Output the [x, y] coordinate of the center of the cell containing the given text.  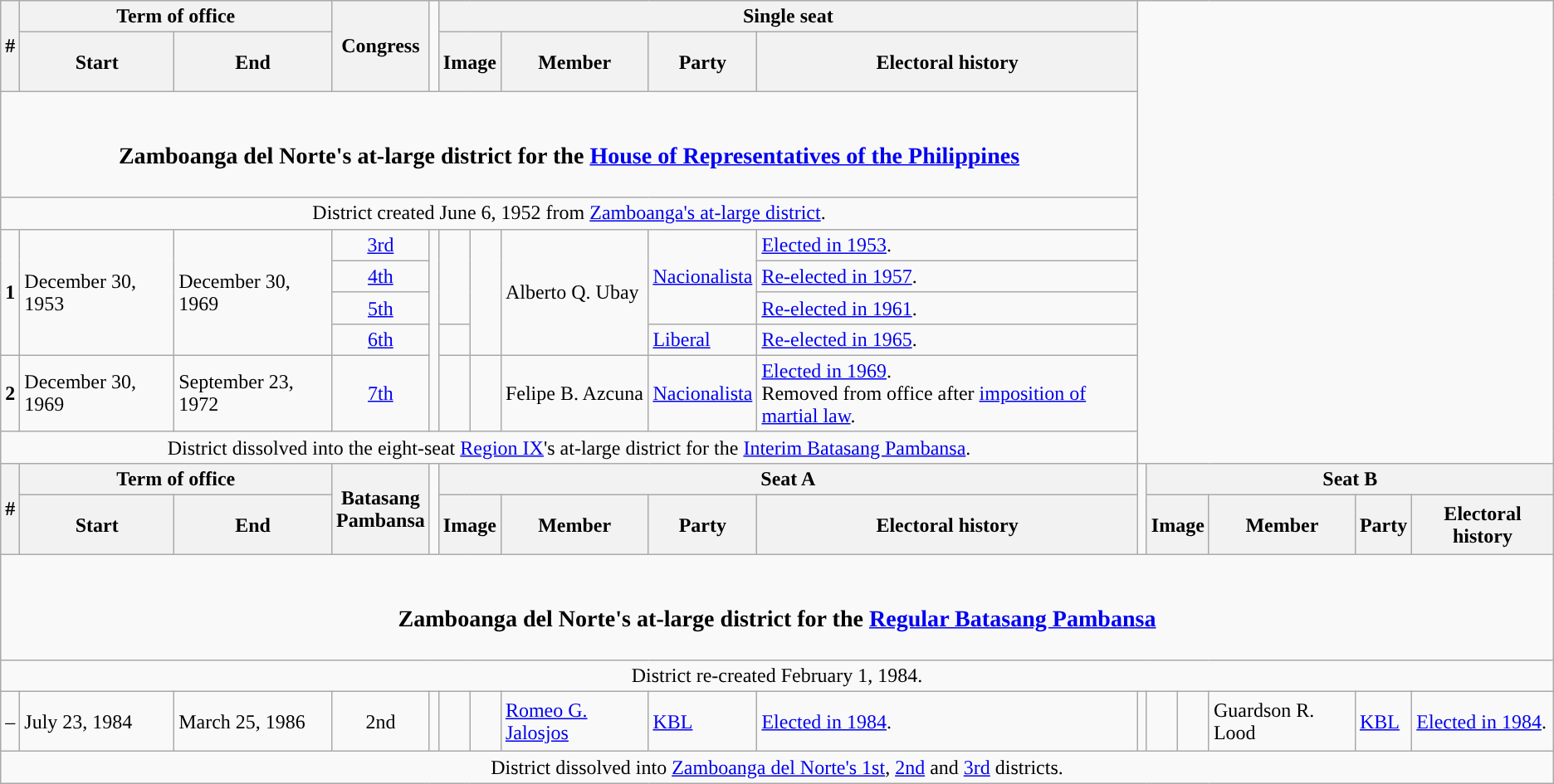
Guardson R. Lood [1282, 722]
District re-created February 1, 1984. [777, 676]
July 23, 1984 [97, 722]
September 23, 1972 [253, 393]
Seat B [1350, 479]
Alberto Q. Ubay [574, 292]
2 [10, 393]
Single seat [788, 17]
Re-elected in 1965. [947, 339]
Re-elected in 1957. [947, 276]
6th [381, 339]
2nd [381, 722]
Congress [381, 46]
Zamboanga del Norte's at-large district for the Regular Batasang Pambansa [777, 607]
December 30, 1953 [97, 292]
– [10, 722]
5th [381, 308]
District created June 6, 1952 from Zamboanga's at-large district. [569, 213]
4th [381, 276]
March 25, 1986 [253, 722]
Felipe B. Azcuna [574, 393]
Romeo G. Jalosjos [574, 722]
3rd [381, 245]
Re-elected in 1961. [947, 308]
District dissolved into Zamboanga del Norte's 1st, 2nd and 3rd districts. [777, 767]
Elected in 1969.Removed from office after imposition of martial law. [947, 393]
BatasangPambansa [381, 509]
1 [10, 292]
Liberal [702, 339]
Elected in 1953. [947, 245]
7th [381, 393]
Zamboanga del Norte's at-large district for the House of Representatives of the Philippines [569, 144]
District dissolved into the eight-seat Region IX's at-large district for the Interim Batasang Pambansa. [569, 447]
Seat A [788, 479]
